Pinpoint the cell where the given text exists, returning its (X, Y) midpoint coordinate. 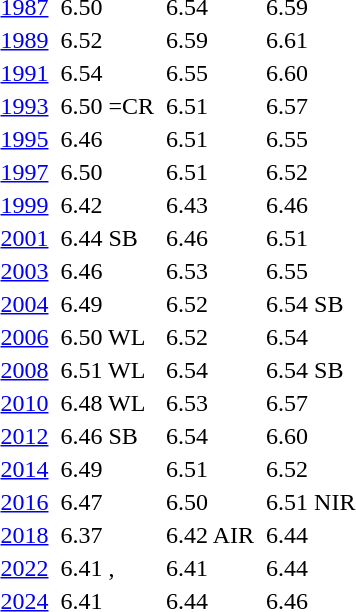
6.43 (210, 205)
6.42 (108, 205)
6.44 SB (108, 238)
6.37 (108, 535)
6.50 WL (108, 337)
6.46 SB (108, 436)
6.42 AIR (210, 535)
6.55 (210, 73)
6.59 (210, 40)
6.50 =CR (108, 106)
6.41 (210, 568)
6.48 WL (108, 403)
6.41 , (108, 568)
6.47 (108, 502)
6.51 WL (108, 370)
